Return the [X, Y] coordinate for the center point of the cell that contains the specified text.  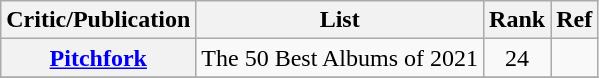
Pitchfork [98, 58]
24 [518, 58]
Rank [518, 20]
Critic/Publication [98, 20]
List [340, 20]
Ref [574, 20]
The 50 Best Albums of 2021 [340, 58]
